Locate the cell with the specified text and output its (x, y) center coordinate. 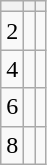
8 (12, 145)
6 (12, 107)
4 (12, 69)
2 (12, 31)
